From the cell containing the given text, extract its center point as [x, y] coordinate. 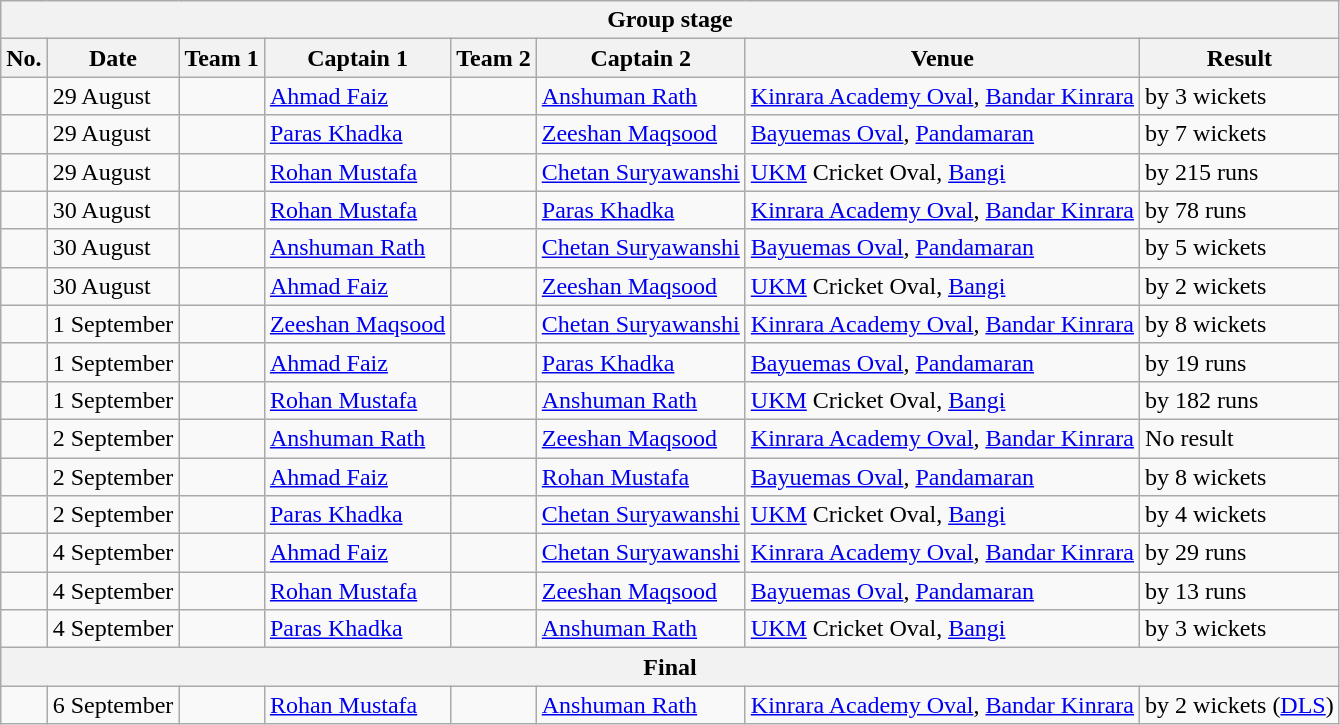
by 215 runs [1240, 172]
by 78 runs [1240, 210]
by 5 wickets [1240, 248]
Captain 1 [357, 58]
Venue [942, 58]
No. [24, 58]
6 September [113, 705]
Team 2 [494, 58]
by 19 runs [1240, 362]
by 29 runs [1240, 553]
Final [670, 667]
Result [1240, 58]
Team 1 [222, 58]
Captain 2 [640, 58]
Date [113, 58]
by 4 wickets [1240, 515]
by 182 runs [1240, 400]
by 2 wickets [1240, 286]
by 2 wickets (DLS) [1240, 705]
by 7 wickets [1240, 134]
by 13 runs [1240, 591]
No result [1240, 438]
Group stage [670, 20]
